Locate the cell with the specified text and output its (x, y) center coordinate. 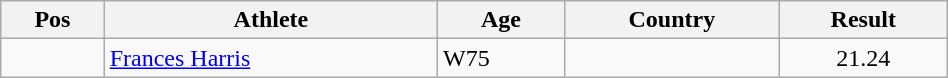
W75 (502, 58)
Frances Harris (270, 58)
Athlete (270, 20)
Country (672, 20)
Pos (52, 20)
21.24 (863, 58)
Result (863, 20)
Age (502, 20)
